Detect which cell encompasses the target text, then output its (x, y) center coordinate. 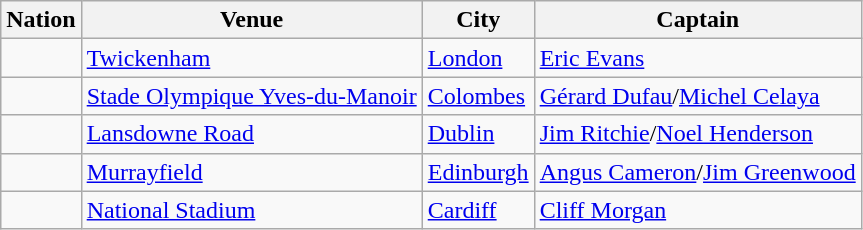
National Stadium (252, 210)
Gérard Dufau/Michel Celaya (698, 96)
Cardiff (478, 210)
Angus Cameron/Jim Greenwood (698, 172)
Eric Evans (698, 58)
London (478, 58)
Murrayfield (252, 172)
Twickenham (252, 58)
Captain (698, 20)
Jim Ritchie/Noel Henderson (698, 134)
Cliff Morgan (698, 210)
City (478, 20)
Edinburgh (478, 172)
Lansdowne Road (252, 134)
Nation (41, 20)
Dublin (478, 134)
Stade Olympique Yves-du-Manoir (252, 96)
Venue (252, 20)
Colombes (478, 96)
